Locate the cell with the specified text and output its [X, Y] center coordinate. 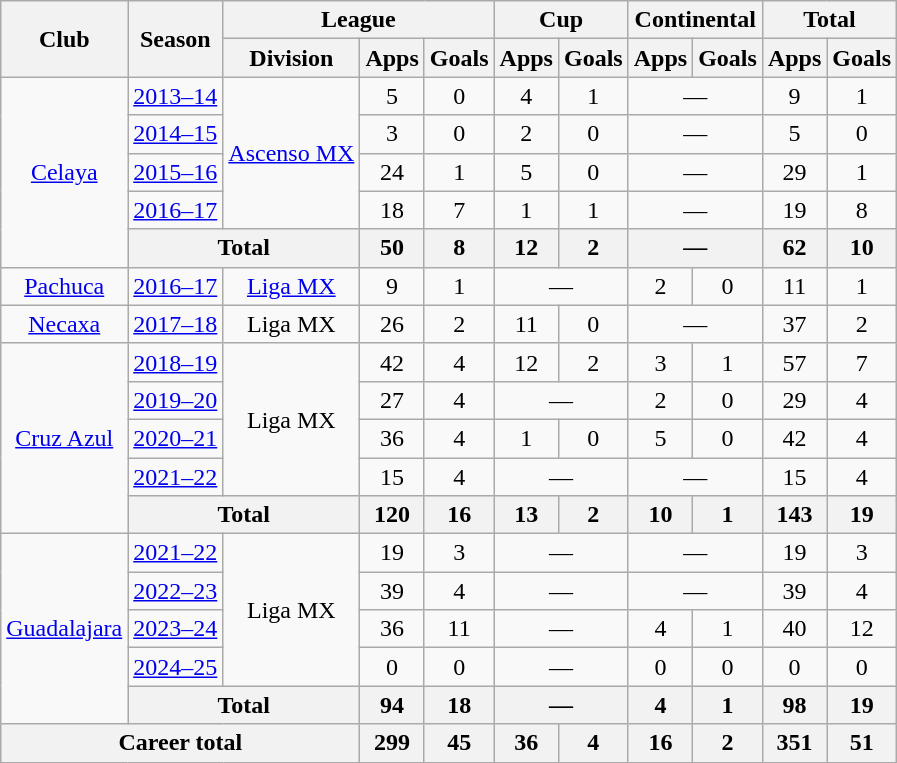
2017–18 [176, 324]
Guadalajara [64, 629]
Continental [695, 20]
Club [64, 39]
2024–25 [176, 667]
2019–20 [176, 400]
351 [794, 743]
98 [794, 705]
2020–21 [176, 438]
Necaxa [64, 324]
51 [862, 743]
Cruz Azul [64, 438]
2014–15 [176, 134]
57 [794, 362]
Cup [561, 20]
37 [794, 324]
143 [794, 515]
40 [794, 629]
2018–19 [176, 362]
2023–24 [176, 629]
50 [392, 248]
120 [392, 515]
94 [392, 705]
24 [392, 172]
Career total [180, 743]
Season [176, 39]
2015–16 [176, 172]
26 [392, 324]
13 [526, 515]
299 [392, 743]
Pachuca [64, 286]
2013–14 [176, 96]
2022–23 [176, 591]
27 [392, 400]
League [358, 20]
Ascenso MX [292, 153]
Division [292, 58]
45 [459, 743]
Celaya [64, 172]
62 [794, 248]
